For the text-containing cell, return its midpoint in [X, Y] coordinate format. 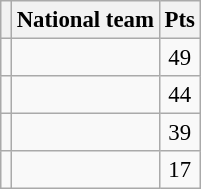
17 [180, 170]
39 [180, 133]
National team [85, 20]
49 [180, 58]
44 [180, 95]
Pts [180, 20]
